For the text-containing cell, return its midpoint in [X, Y] coordinate format. 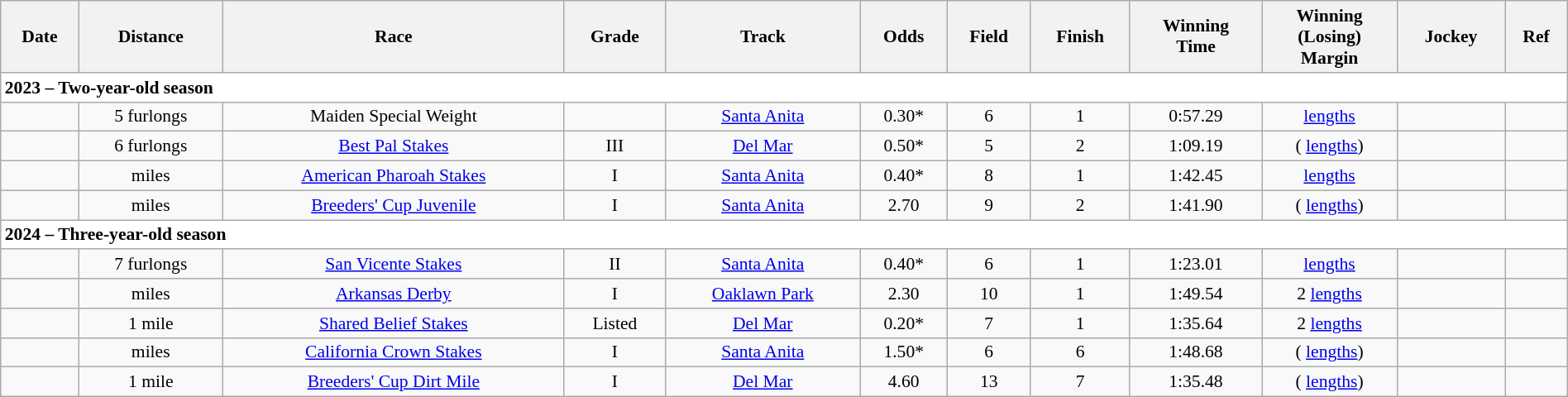
5 [989, 146]
1:35.64 [1196, 323]
0.50* [903, 146]
Maiden Special Weight [394, 117]
0:57.29 [1196, 117]
II [614, 265]
9 [989, 205]
0.20* [903, 323]
Shared Belief Stakes [394, 323]
1.50* [903, 352]
Listed [614, 323]
1:41.90 [1196, 205]
6 furlongs [151, 146]
1:49.54 [1196, 294]
1:09.19 [1196, 146]
Field [989, 36]
Grade [614, 36]
Arkansas Derby [394, 294]
Best Pal Stakes [394, 146]
0.30* [903, 117]
1:42.45 [1196, 176]
WinningTime [1196, 36]
California Crown Stakes [394, 352]
Finish [1080, 36]
Oaklawn Park [762, 294]
2.30 [903, 294]
Date [40, 36]
4.60 [903, 382]
American Pharoah Stakes [394, 176]
2023 – Two-year-old season [784, 88]
Distance [151, 36]
8 [989, 176]
Odds [903, 36]
13 [989, 382]
2024 – Three-year-old season [784, 235]
10 [989, 294]
5 furlongs [151, 117]
Breeders' Cup Juvenile [394, 205]
7 furlongs [151, 265]
1:48.68 [1196, 352]
Winning(Losing)Margin [1330, 36]
1:23.01 [1196, 265]
Race [394, 36]
2.70 [903, 205]
Track [762, 36]
Ref [1537, 36]
1:35.48 [1196, 382]
Jockey [1451, 36]
III [614, 146]
San Vicente Stakes [394, 265]
Breeders' Cup Dirt Mile [394, 382]
